Locate the cell with the specified text and output its [x, y] center coordinate. 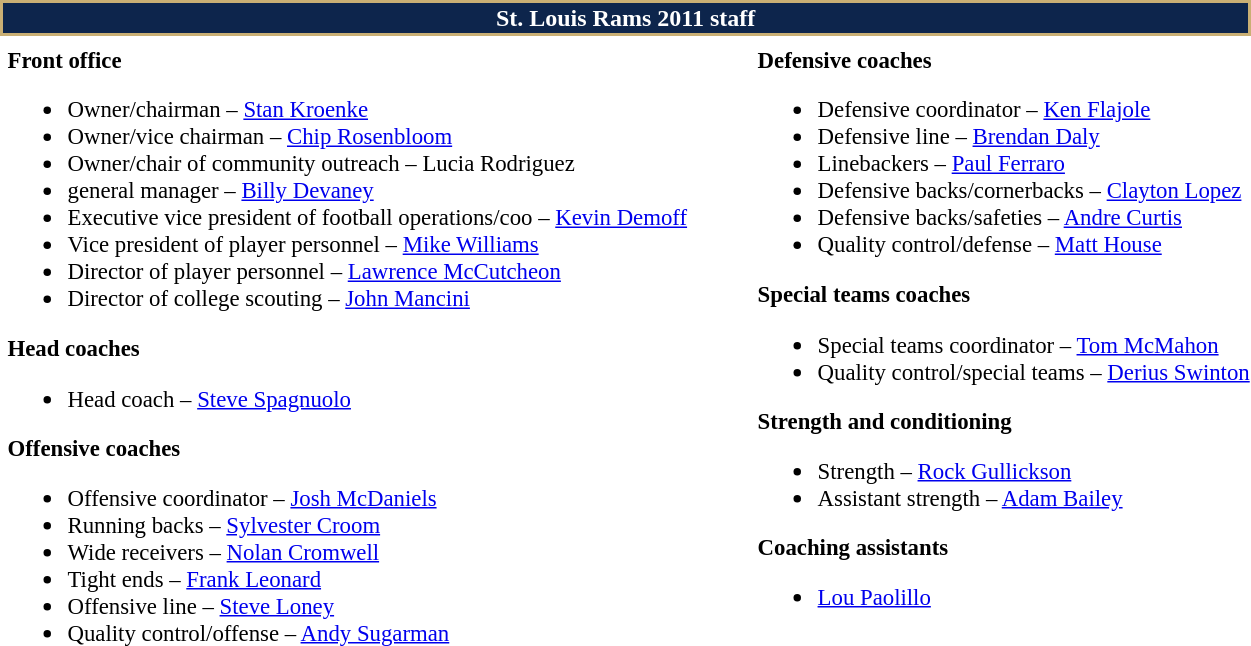
St. Louis Rams 2011 staff [626, 18]
